For the text-containing cell, return its midpoint in (x, y) coordinate format. 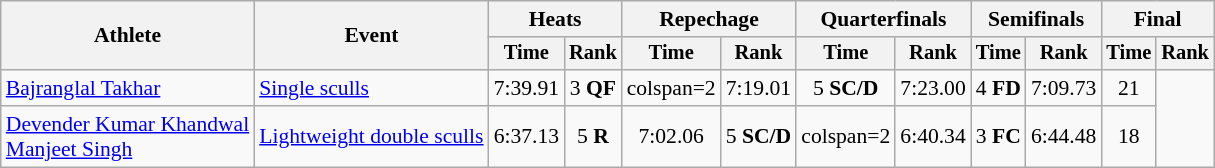
7:02.06 (672, 136)
Athlete (128, 36)
3 QF (593, 88)
3 FC (998, 136)
5 R (593, 136)
Devender Kumar KhandwalManjeet Singh (128, 136)
6:44.48 (1064, 136)
Semifinals (1036, 19)
4 FD (998, 88)
Event (371, 36)
21 (1128, 88)
Heats (556, 19)
Repechage (710, 19)
Final (1157, 19)
Bajranglal Takhar (128, 88)
6:40.34 (932, 136)
6:37.13 (526, 136)
Quarterfinals (884, 19)
7:09.73 (1064, 88)
7:39.91 (526, 88)
7:23.00 (932, 88)
Single sculls (371, 88)
18 (1128, 136)
Lightweight double sculls (371, 136)
7:19.01 (759, 88)
